Return the [X, Y] coordinate for the center point of the cell that contains the specified text.  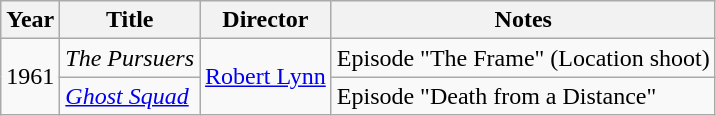
Notes [523, 20]
Episode "Death from a Distance" [523, 96]
Ghost Squad [130, 96]
Robert Lynn [266, 77]
Year [30, 20]
1961 [30, 77]
Episode "The Frame" (Location shoot) [523, 58]
The Pursuers [130, 58]
Title [130, 20]
Director [266, 20]
